Find where the given text appears and provide that cell's center as [x, y] coordinate. 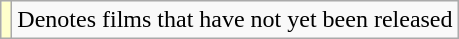
Denotes films that have not yet been released [235, 20]
